Scan for the cell matching the given text and deliver its (X, Y) coordinate at center. 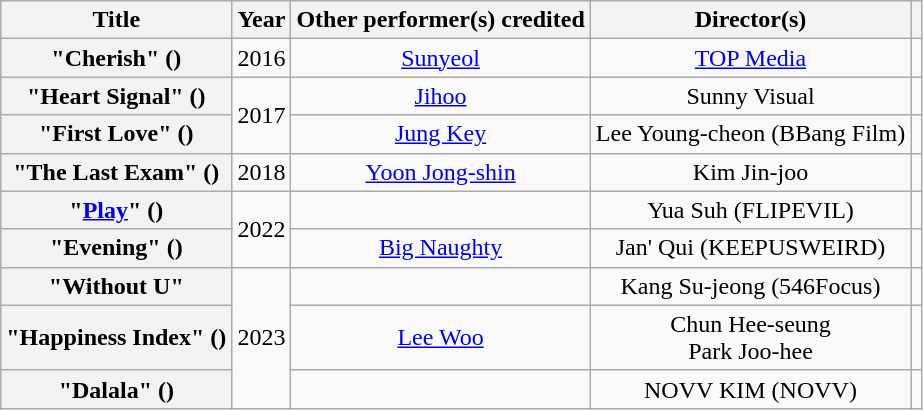
"Evening" () (116, 248)
Chun Hee-seungPark Joo-hee (750, 338)
Jihoo (440, 96)
Title (116, 20)
2023 (262, 338)
Jan' Qui (KEEPUSWEIRD) (750, 248)
"Without U" (116, 286)
"Dalala" () (116, 389)
Big Naughty (440, 248)
Yoon Jong-shin (440, 172)
Lee Young-cheon (BBang Film) (750, 134)
"Play" () (116, 210)
"The Last Exam" () (116, 172)
"Happiness Index" () (116, 338)
Sunyeol (440, 58)
"Cherish" () (116, 58)
Director(s) (750, 20)
Sunny Visual (750, 96)
NOVV KIM (NOVV) (750, 389)
TOP Media (750, 58)
"First Love" () (116, 134)
Lee Woo (440, 338)
Jung Key (440, 134)
Year (262, 20)
2016 (262, 58)
2017 (262, 115)
Kim Jin-joo (750, 172)
Kang Su-jeong (546Focus) (750, 286)
Yua Suh (FLIPEVIL) (750, 210)
"Heart Signal" () (116, 96)
Other performer(s) credited (440, 20)
2018 (262, 172)
2022 (262, 229)
